Locate the cell with the specified text and output its [X, Y] center coordinate. 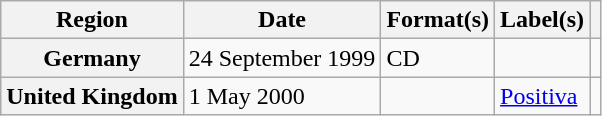
CD [438, 58]
1 May 2000 [282, 96]
Germany [92, 58]
Date [282, 20]
Positiva [542, 96]
24 September 1999 [282, 58]
Region [92, 20]
United Kingdom [92, 96]
Label(s) [542, 20]
Format(s) [438, 20]
